Pinpoint the cell where the given text exists, returning its [X, Y] midpoint coordinate. 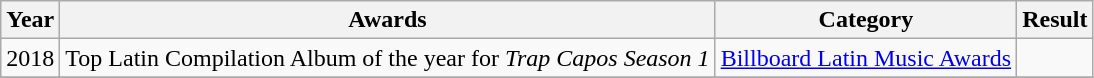
Result [1055, 20]
Billboard Latin Music Awards [866, 58]
Year [30, 20]
Category [866, 20]
2018 [30, 58]
Top Latin Compilation Album of the year for Trap Capos Season 1 [388, 58]
Awards [388, 20]
